From the cell containing the given text, extract its center point as [X, Y] coordinate. 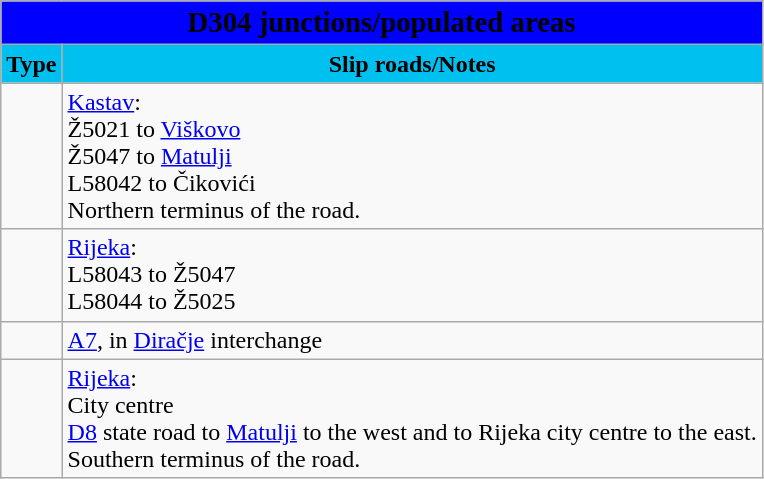
Slip roads/Notes [412, 64]
A7, in Diračje interchange [412, 340]
Type [32, 64]
D304 junctions/populated areas [382, 23]
Kastav:Ž5021 to ViškovoŽ5047 to MatuljiL58042 to ČikovićiNorthern terminus of the road. [412, 156]
Rijeka:City centre D8 state road to Matulji to the west and to Rijeka city centre to the east.Southern terminus of the road. [412, 418]
Rijeka:L58043 to Ž5047L58044 to Ž5025 [412, 275]
